Pinpoint the cell where the given text exists, returning its [X, Y] midpoint coordinate. 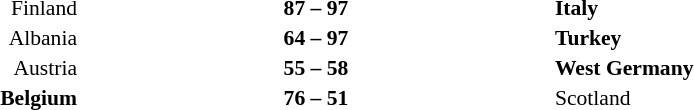
55 – 58 [316, 68]
64 – 97 [316, 38]
